Locate the cell with the specified text and output its (X, Y) center coordinate. 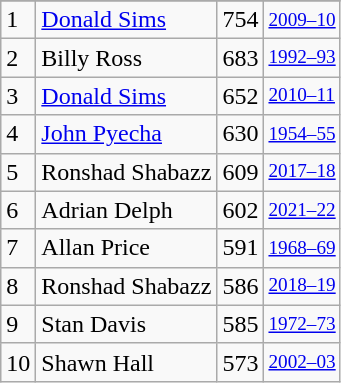
Shawn Hall (126, 362)
630 (240, 134)
3 (18, 96)
591 (240, 248)
Allan Price (126, 248)
6 (18, 210)
586 (240, 286)
2 (18, 58)
1968–69 (302, 248)
2018–19 (302, 286)
2009–10 (302, 20)
10 (18, 362)
5 (18, 172)
2010–11 (302, 96)
8 (18, 286)
Adrian Delph (126, 210)
683 (240, 58)
609 (240, 172)
585 (240, 324)
652 (240, 96)
602 (240, 210)
2002–03 (302, 362)
Billy Ross (126, 58)
7 (18, 248)
9 (18, 324)
1992–93 (302, 58)
573 (240, 362)
John Pyecha (126, 134)
Stan Davis (126, 324)
1 (18, 20)
2017–18 (302, 172)
1954–55 (302, 134)
4 (18, 134)
2021–22 (302, 210)
1972–73 (302, 324)
754 (240, 20)
